Scan for the cell matching the given text and deliver its (X, Y) coordinate at center. 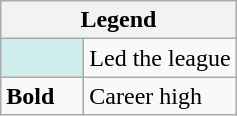
Bold (42, 96)
Career high (160, 96)
Led the league (160, 58)
Legend (118, 20)
